Output the (x, y) coordinate of the center of the cell containing the given text.  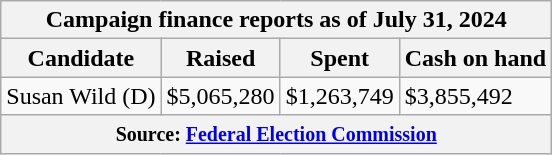
$1,263,749 (340, 96)
Campaign finance reports as of July 31, 2024 (276, 20)
$5,065,280 (220, 96)
Spent (340, 58)
Candidate (81, 58)
Susan Wild (D) (81, 96)
Raised (220, 58)
Cash on hand (475, 58)
Source: Federal Election Commission (276, 134)
$3,855,492 (475, 96)
